Output the [x, y] coordinate of the center of the cell containing the given text.  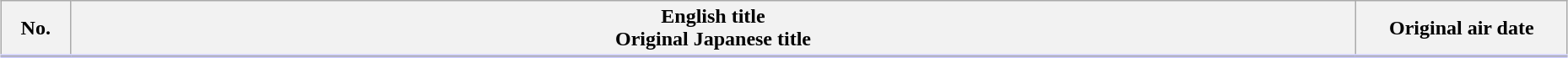
No. [35, 29]
English titleOriginal Japanese title [713, 29]
Original air date [1462, 29]
